Return (x, y) of the center of cell containing provided text 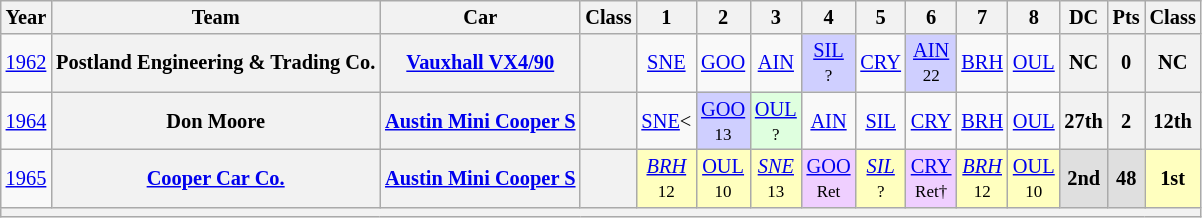
1965 (26, 178)
2nd (1084, 178)
Pts (1126, 17)
GOO13 (723, 121)
Postland Engineering & Trading Co. (216, 63)
1964 (26, 121)
SNE (666, 63)
Team (216, 17)
Don Moore (216, 121)
1 (666, 17)
SNE13 (776, 178)
27th (1084, 121)
GOO (723, 63)
3 (776, 17)
7 (982, 17)
1st (1173, 178)
GOORet (829, 178)
SIL (880, 121)
4 (829, 17)
6 (931, 17)
8 (1034, 17)
0 (1126, 63)
SNE< (666, 121)
CRYRet† (931, 178)
Cooper Car Co. (216, 178)
Vauxhall VX4/90 (480, 63)
AIN22 (931, 63)
Year (26, 17)
DC (1084, 17)
Car (480, 17)
48 (1126, 178)
12th (1173, 121)
OUL? (776, 121)
1962 (26, 63)
5 (880, 17)
